Detect which cell encompasses the target text, then output its [X, Y] center coordinate. 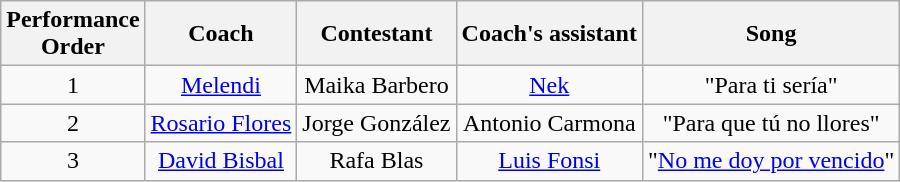
Rosario Flores [221, 123]
Coach's assistant [549, 34]
Rafa Blas [376, 161]
1 [73, 85]
Nek [549, 85]
David Bisbal [221, 161]
Contestant [376, 34]
Song [770, 34]
Maika Barbero [376, 85]
Melendi [221, 85]
3 [73, 161]
2 [73, 123]
Luis Fonsi [549, 161]
"Para que tú no llores" [770, 123]
Antonio Carmona [549, 123]
Coach [221, 34]
Performance Order [73, 34]
"No me doy por vencido" [770, 161]
Jorge González [376, 123]
"Para ti sería" [770, 85]
